Detect which cell encompasses the target text, then output its [X, Y] center coordinate. 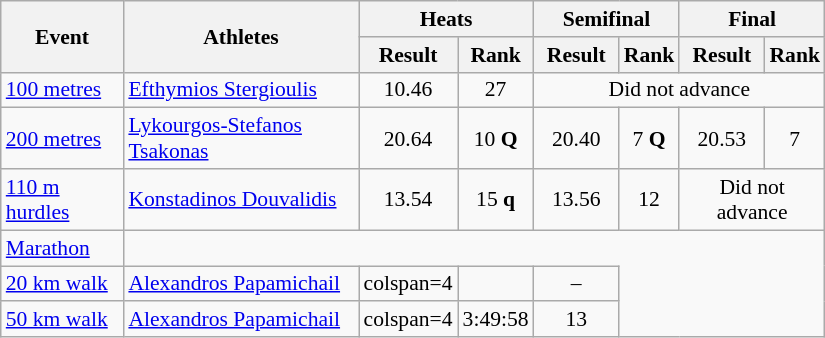
10 Q [496, 138]
13.56 [576, 200]
13 [576, 320]
27 [496, 90]
Event [62, 36]
7 Q [650, 138]
20.53 [722, 138]
20.40 [576, 138]
10.46 [408, 90]
3:49:58 [496, 320]
200 metres [62, 138]
110 m hurdles [62, 200]
– [576, 284]
20.64 [408, 138]
Efthymios Stergioulis [240, 90]
13.54 [408, 200]
Final [752, 19]
50 km walk [62, 320]
Marathon [62, 248]
Athletes [240, 36]
Heats [446, 19]
20 km walk [62, 284]
100 metres [62, 90]
7 [794, 138]
12 [650, 200]
15 q [496, 200]
Lykourgos-Stefanos Tsakonas [240, 138]
Konstadinos Douvalidis [240, 200]
Semifinal [607, 19]
